Return (X, Y) of the center of cell containing provided text 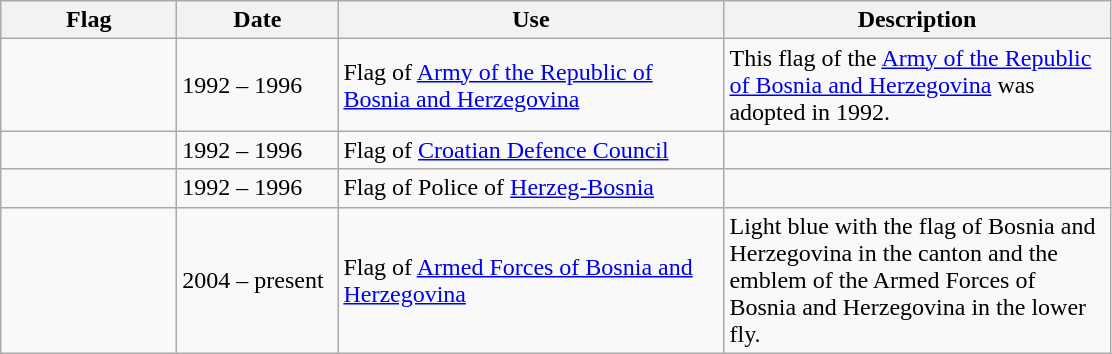
Use (531, 20)
2004 – present (258, 280)
Flag of Police of Herzeg-Bosnia (531, 188)
Flag of Armed Forces of Bosnia and Herzegovina (531, 280)
Light blue with the flag of Bosnia and Herzegovina in the canton and the emblem of the Armed Forces of Bosnia and Herzegovina in the lower fly. (917, 280)
Flag (89, 20)
Date (258, 20)
Description (917, 20)
Flag of Croatian Defence Council (531, 150)
Flag of Army of the Republic of Bosnia and Herzegovina (531, 85)
This flag of the Army of the Republic of Bosnia and Herzegovina was adopted in 1992. (917, 85)
